Identify which cell holds the provided text, then report its (X, Y) central coordinate. 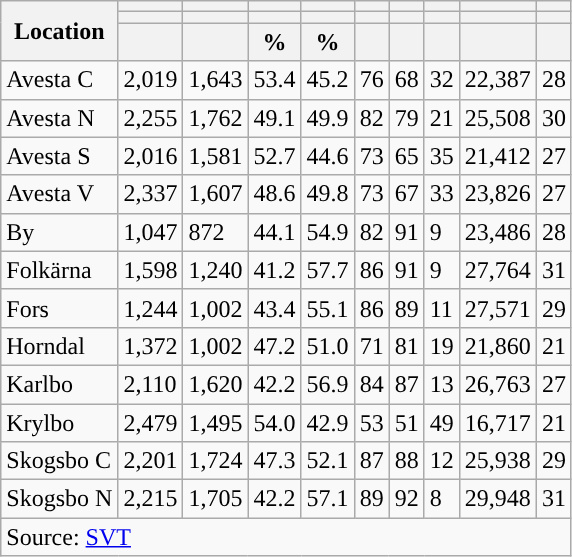
71 (372, 346)
12 (442, 461)
55.1 (328, 308)
2,215 (150, 499)
49.8 (328, 194)
23,826 (498, 194)
2,479 (150, 423)
16,717 (498, 423)
Krylbo (60, 423)
44.6 (328, 156)
35 (442, 156)
67 (406, 194)
11 (442, 308)
13 (442, 384)
76 (372, 80)
23,486 (498, 232)
1,705 (216, 499)
21,860 (498, 346)
Avesta C (60, 80)
2,019 (150, 80)
1,620 (216, 384)
79 (406, 118)
51.0 (328, 346)
1,607 (216, 194)
2,201 (150, 461)
42.9 (328, 423)
68 (406, 80)
52.7 (274, 156)
49.9 (328, 118)
27,571 (498, 308)
2,110 (150, 384)
2,255 (150, 118)
25,508 (498, 118)
57.7 (328, 270)
43.4 (274, 308)
51 (406, 423)
2,337 (150, 194)
1,724 (216, 461)
65 (406, 156)
1,240 (216, 270)
54.0 (274, 423)
47.3 (274, 461)
52.1 (328, 461)
92 (406, 499)
Horndal (60, 346)
22,387 (498, 80)
48.6 (274, 194)
1,643 (216, 80)
19 (442, 346)
29,948 (498, 499)
Source: SVT (286, 537)
Avesta N (60, 118)
Skogsbo C (60, 461)
49 (442, 423)
27,764 (498, 270)
Folkärna (60, 270)
Fors (60, 308)
41.2 (274, 270)
88 (406, 461)
49.1 (274, 118)
81 (406, 346)
Avesta S (60, 156)
Location (60, 31)
53.4 (274, 80)
Karlbo (60, 384)
53 (372, 423)
2,016 (150, 156)
25,938 (498, 461)
Avesta V (60, 194)
26,763 (498, 384)
47.2 (274, 346)
872 (216, 232)
57.1 (328, 499)
1,495 (216, 423)
45.2 (328, 80)
1,372 (150, 346)
30 (554, 118)
Skogsbo N (60, 499)
33 (442, 194)
By (60, 232)
1,762 (216, 118)
56.9 (328, 384)
1,598 (150, 270)
21,412 (498, 156)
1,047 (150, 232)
8 (442, 499)
1,581 (216, 156)
84 (372, 384)
54.9 (328, 232)
1,244 (150, 308)
32 (442, 80)
44.1 (274, 232)
